Extract the [X, Y] coordinate from the center of the cell holding the provided text.  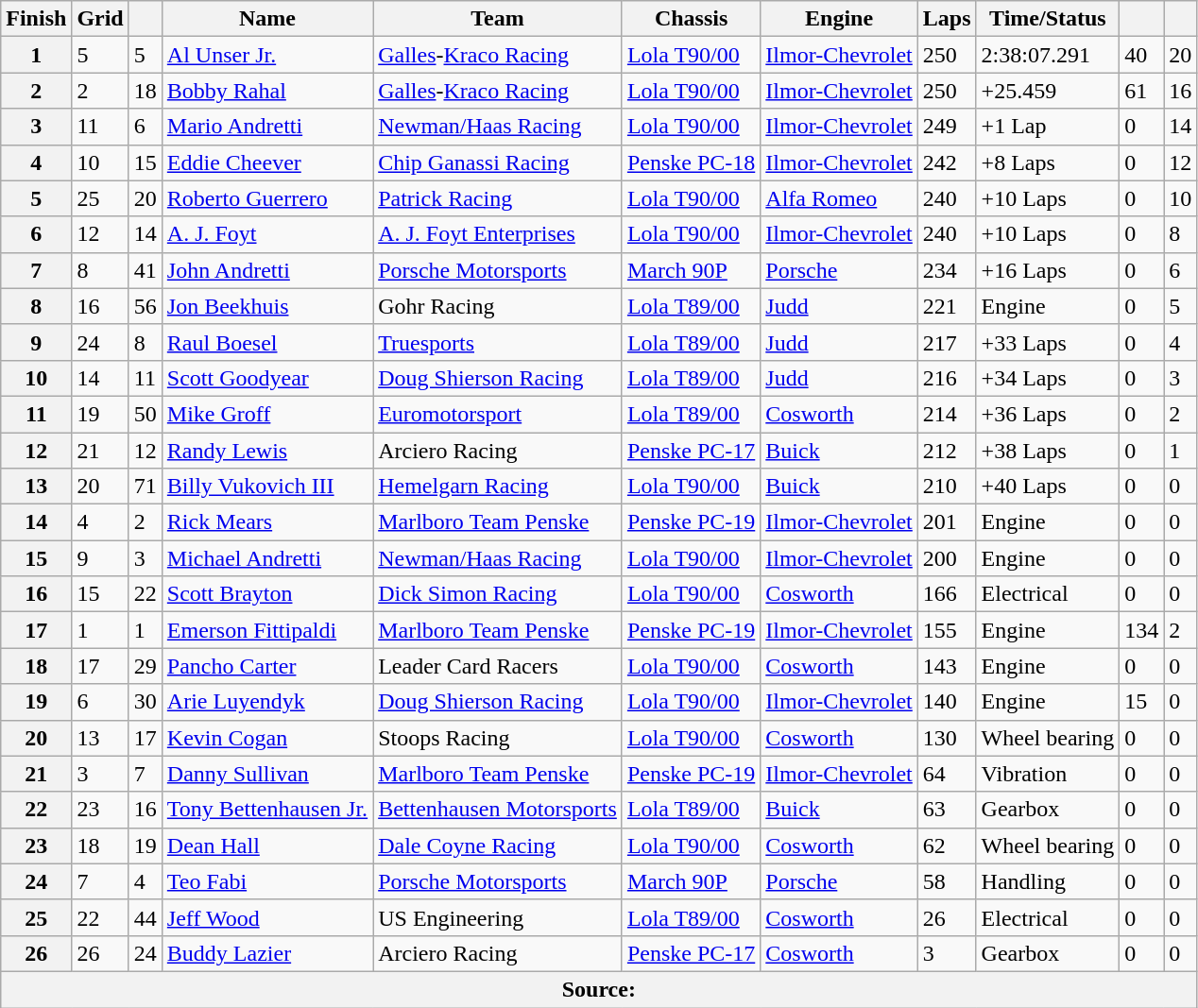
Patrick Racing [498, 198]
+25.459 [1048, 91]
Scott Goodyear [266, 378]
63 [947, 810]
+36 Laps [1048, 414]
A. J. Foyt [266, 234]
Billy Vukovich III [266, 487]
Jon Beekhuis [266, 306]
242 [947, 162]
Dean Hall [266, 846]
+16 Laps [1048, 270]
Truesports [498, 342]
Teo Fabi [266, 881]
Gohr Racing [498, 306]
Mario Andretti [266, 127]
249 [947, 127]
216 [947, 378]
Dick Simon Racing [498, 594]
+34 Laps [1048, 378]
200 [947, 558]
Bettenhausen Motorsports [498, 810]
166 [947, 594]
Leader Card Racers [498, 666]
Dale Coyne Racing [498, 846]
212 [947, 451]
+38 Laps [1048, 451]
Buddy Lazier [266, 953]
Pancho Carter [266, 666]
Emerson Fittipaldi [266, 630]
Stoops Racing [498, 738]
Name [266, 19]
Tony Bettenhausen Jr. [266, 810]
71 [145, 487]
Bobby Rahal [266, 91]
58 [947, 881]
+8 Laps [1048, 162]
201 [947, 522]
Vibration [1048, 774]
Euromotorsport [498, 414]
29 [145, 666]
143 [947, 666]
+1 Lap [1048, 127]
Hemelgarn Racing [498, 487]
Handling [1048, 881]
Arie Luyendyk [266, 702]
Danny Sullivan [266, 774]
Finish [36, 19]
61 [1141, 91]
Time/Status [1048, 19]
214 [947, 414]
+33 Laps [1048, 342]
56 [145, 306]
Raul Boesel [266, 342]
US Engineering [498, 917]
221 [947, 306]
Roberto Guerrero [266, 198]
Penske PC-18 [691, 162]
210 [947, 487]
Michael Andretti [266, 558]
Randy Lewis [266, 451]
Eddie Cheever [266, 162]
Al Unser Jr. [266, 55]
50 [145, 414]
Mike Groff [266, 414]
2:38:07.291 [1048, 55]
40 [1141, 55]
140 [947, 702]
44 [145, 917]
Grid [100, 19]
Laps [947, 19]
155 [947, 630]
Chassis [691, 19]
62 [947, 846]
Alfa Romeo [839, 198]
Kevin Cogan [266, 738]
John Andretti [266, 270]
Source: [599, 989]
30 [145, 702]
41 [145, 270]
Team [498, 19]
234 [947, 270]
A. J. Foyt Enterprises [498, 234]
130 [947, 738]
Chip Ganassi Racing [498, 162]
Jeff Wood [266, 917]
+40 Laps [1048, 487]
217 [947, 342]
Rick Mears [266, 522]
64 [947, 774]
134 [1141, 630]
Scott Brayton [266, 594]
